Pinpoint the cell where the given text exists, returning its [x, y] midpoint coordinate. 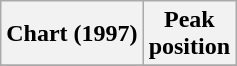
Peakposition [189, 34]
Chart (1997) [72, 34]
